Return the (X, Y) coordinate for the center point of the cell that contains the specified text.  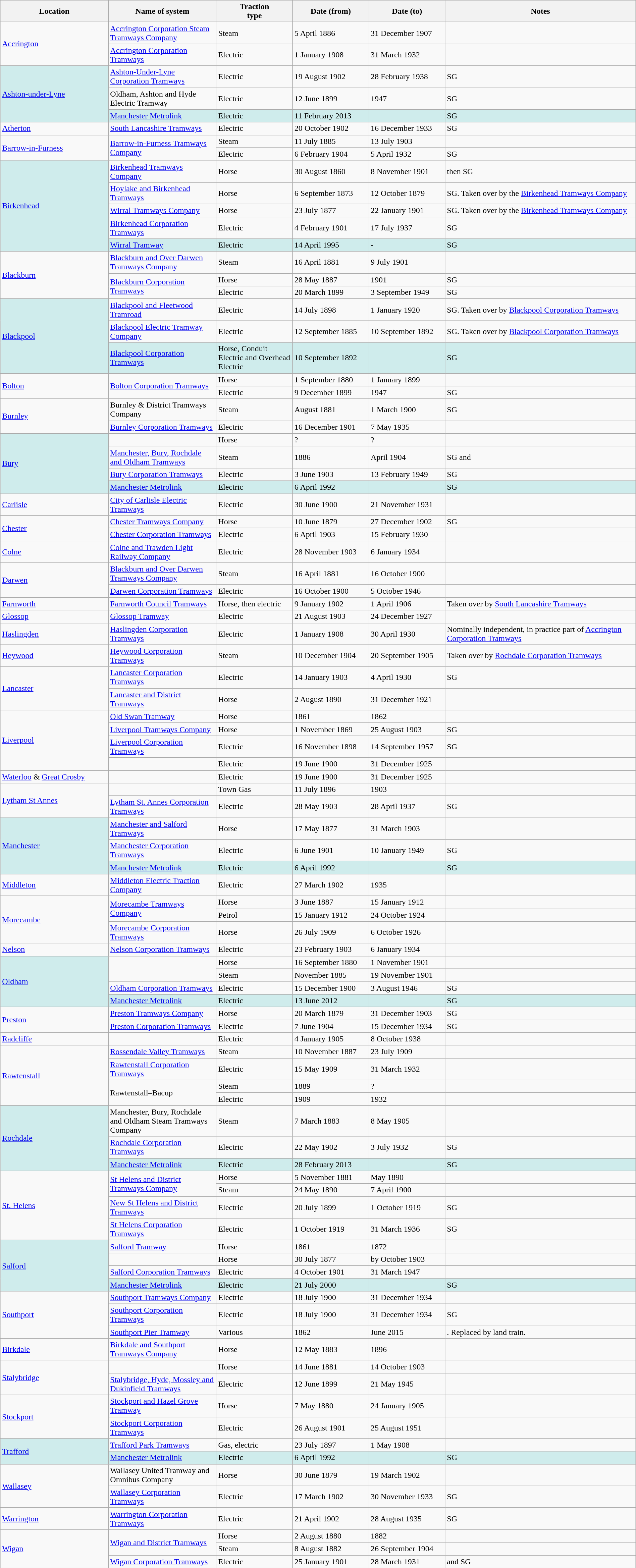
April 1904 (407, 457)
6 October 1926 (407, 932)
Salford Tramway (162, 1246)
1901 (407, 280)
24 December 1927 (407, 616)
10 December 1904 (331, 655)
Rossendale Valley Tramways (162, 1052)
19 August 1902 (331, 76)
10 November 1887 (331, 1052)
22 May 1902 (331, 1147)
7 March 1883 (331, 1121)
Stalybridge (54, 1378)
1932 (407, 1099)
Trafford (54, 1451)
Oldham Corporation Tramways (162, 988)
St. Helens (54, 1205)
Wirral Tramway (162, 245)
30 April 1930 (407, 634)
Rochdale Corporation Tramways (162, 1147)
5 April 1932 (407, 154)
9 January 1902 (331, 604)
Heywood (54, 655)
City of Carlisle Electric Tramways (162, 504)
21 April 1902 (331, 1519)
30 June 1900 (331, 504)
7 May 1935 (407, 427)
Stalybridge, Hyde, Mossley and Dukinfield Tramways (162, 1384)
21 August 1903 (331, 616)
23 July 1897 (331, 1445)
Ashton-Under-Lyne Corporation Tramways (162, 76)
SG and (540, 457)
Notes (540, 11)
15 February 1930 (407, 535)
Manchester, Bury, Rochdale and Oldham Tramways (162, 457)
1882 (407, 1536)
23 July 1877 (331, 210)
Burnley & District Tramways Company (162, 410)
26 September 1904 (407, 1549)
Birkdale and Southport Tramways Company (162, 1350)
14 January 1903 (331, 678)
Warrington (54, 1519)
30 June 1879 (331, 1475)
28 May 1903 (331, 807)
Birkenhead (54, 206)
1909 (331, 1099)
6 April 1903 (331, 535)
16 November 1898 (331, 747)
Stockport and Hazel Grove Tramway (162, 1406)
20 July 1899 (331, 1207)
Petrol (254, 915)
and SG (540, 1561)
28 April 1937 (407, 807)
Preston (54, 1020)
4 April 1930 (407, 678)
Rochdale (54, 1138)
Wallasey (54, 1486)
Nelson (54, 950)
Chester (54, 528)
3 September 1949 (407, 292)
20 October 1902 (331, 128)
1 March 1900 (407, 410)
Hoylake and Birkenhead Tramways (162, 193)
Birkenhead Tramways Company (162, 171)
Lytham St. Annes Corporation Tramways (162, 807)
16 December 1933 (407, 128)
Blackpool (54, 336)
Morecambe (54, 920)
31 March 1903 (407, 828)
Manchester Corporation Tramways (162, 851)
Darwen (54, 580)
Southport Corporation Tramways (162, 1315)
20 September 1905 (407, 655)
1896 (407, 1350)
1872 (407, 1246)
South Lancashire Tramways (162, 128)
Date (to) (407, 11)
28 August 1935 (407, 1519)
6 September 1873 (331, 193)
30 July 1877 (331, 1259)
31 December 1907 (407, 33)
3 August 1946 (407, 988)
Horse, then electric (254, 604)
19 November 1901 (407, 975)
21 May 1945 (407, 1384)
1889 (331, 1086)
14 July 1898 (331, 310)
3 June 1887 (331, 902)
Manchester (54, 846)
28 May 1887 (331, 280)
24 May 1890 (331, 1190)
Haslingden (54, 634)
Radcliffe (54, 1039)
6 February 1904 (331, 154)
28 November 1903 (331, 552)
12 October 1879 (407, 193)
Ashton-under-Lyne (54, 94)
. Replaced by land train. (540, 1332)
Salford (54, 1265)
8 August 1882 (331, 1549)
Old Swan Tramway (162, 716)
Darwen Corporation Tramways (162, 591)
Liverpool Tramways Company (162, 729)
25 August 1903 (407, 729)
Gas, electric (254, 1445)
Glossop Tramway (162, 616)
30 November 1933 (407, 1497)
Chester Corporation Tramways (162, 535)
26 July 1909 (331, 932)
Wallasey United Tramway and Omnibus Company (162, 1475)
Farnworth Council Tramways (162, 604)
Accrington Corporation Steam Tramways Company (162, 33)
Stockport (54, 1417)
12 May 1883 (331, 1350)
Glossop (54, 616)
11 February 2013 (331, 116)
13 June 2012 (331, 1001)
8 October 1938 (407, 1039)
20 March 1899 (331, 292)
Colne and Trawden Light Railway Company (162, 552)
by October 1903 (407, 1259)
Location (54, 11)
1886 (331, 457)
Birkenhead Corporation Tramways (162, 227)
Oldham, Ashton and Hyde Electric Tramway (162, 99)
4 February 1901 (331, 227)
31 March 1947 (407, 1272)
28 February 1938 (407, 76)
Manchester, Bury, Rochdale and Oldham Steam Tramways Company (162, 1121)
1 April 1906 (407, 604)
Taken over by South Lancashire Tramways (540, 604)
17 March 1902 (331, 1497)
3 July 1932 (407, 1147)
Bury Corporation Tramways (162, 474)
Manchester and Salford Tramways (162, 828)
4 January 1905 (331, 1039)
11 July 1896 (331, 790)
- (407, 245)
St Helens Corporation Tramways (162, 1229)
19 March 1902 (407, 1475)
Liverpool Corporation Tramways (162, 747)
21 November 1931 (407, 504)
St Helens and District Tramways Company (162, 1184)
Oldham (54, 981)
8 November 1901 (407, 171)
Colne (54, 552)
13 July 1903 (407, 141)
22 January 1901 (407, 210)
15 December 1900 (331, 988)
Town Gas (254, 790)
Stockport Corporation Tramways (162, 1427)
14 October 1903 (407, 1367)
4 October 1901 (331, 1272)
Wigan and District Tramways (162, 1542)
16 December 1901 (331, 427)
3 June 1903 (331, 474)
7 April 1900 (407, 1190)
Rawtenstall Corporation Tramways (162, 1069)
August 1881 (331, 410)
Middleton Electric Traction Company (162, 885)
Barrow-in-Furness Tramways Company (162, 148)
28 March 1931 (407, 1561)
Wallasey Corporation Tramways (162, 1497)
Tractiontype (254, 11)
Blackpool Corporation Tramways (162, 358)
24 October 1924 (407, 915)
27 December 1902 (407, 522)
Haslingden Corporation Tramways (162, 634)
Farnworth (54, 604)
25 January 1901 (331, 1561)
Accrington (54, 44)
Name of system (162, 11)
Bolton Corporation Tramways (162, 386)
2 August 1880 (331, 1536)
Horse, Conduit Electric and Overhead Electric (254, 358)
Warrington Corporation Tramways (162, 1519)
6 June 1901 (331, 851)
Burnley Corporation Tramways (162, 427)
Middleton (54, 885)
7 May 1880 (331, 1406)
Wigan Corporation Tramways (162, 1561)
May 1890 (407, 1177)
Date (from) (331, 11)
25 August 1951 (407, 1427)
1935 (407, 885)
Morecambe Tramways Company (162, 909)
Preston Tramways Company (162, 1013)
Lancaster and District Tramways (162, 699)
Salford Corporation Tramways (162, 1272)
Lancaster (54, 688)
Accrington Corporation Tramways (162, 55)
Southport Tramways Company (162, 1298)
17 May 1877 (331, 828)
5 October 1946 (407, 591)
10 January 1949 (407, 851)
20 March 1879 (331, 1013)
New St Helens and District Tramways (162, 1207)
Southport (54, 1315)
1 January 1920 (407, 310)
21 July 2000 (331, 1285)
Preston Corporation Tramways (162, 1026)
14 September 1957 (407, 747)
9 July 1901 (407, 262)
Blackburn Corporation Tramways (162, 286)
14 April 1995 (331, 245)
Carlisle (54, 504)
30 August 1860 (331, 171)
7 June 1904 (331, 1026)
31 March 1936 (407, 1229)
Bury (54, 464)
23 July 1909 (407, 1052)
Taken over by Rochdale Corporation Tramways (540, 655)
17 July 1937 (407, 227)
Waterloo & Great Crosby (54, 776)
31 December 1921 (407, 699)
Liverpool (54, 740)
Various (254, 1332)
Blackburn (54, 275)
31 December 1903 (407, 1013)
Wirral Tramways Company (162, 210)
then SG (540, 171)
28 February 2013 (331, 1165)
1903 (407, 790)
1 January 1899 (407, 380)
Atherton (54, 128)
Lytham St Annes (54, 800)
1 November 1869 (331, 729)
Nominally independent, in practice part of Accrington Corporation Tramways (540, 634)
Heywood Corporation Tramways (162, 655)
Lancaster Corporation Tramways (162, 678)
1 November 1901 (407, 962)
9 December 1899 (331, 392)
Morecambe Corporation Tramways (162, 932)
Rawtenstall–Bacup (162, 1093)
23 February 1903 (331, 950)
15 May 1909 (331, 1069)
Barrow-in-Furness (54, 148)
Rawtenstall (54, 1075)
November 1885 (331, 975)
Wigan (54, 1549)
16 September 1880 (331, 962)
12 September 1885 (331, 331)
Bolton (54, 386)
27 March 1902 (331, 885)
8 May 1905 (407, 1121)
11 July 1885 (331, 141)
Southport Pier Tramway (162, 1332)
Chester Tramways Company (162, 522)
Birkdale (54, 1350)
13 February 1949 (407, 474)
Trafford Park Tramways (162, 1445)
14 June 1881 (331, 1367)
2 August 1890 (331, 699)
1 September 1880 (331, 380)
5 November 1881 (331, 1177)
Nelson Corporation Tramways (162, 950)
Blackpool and Fleetwood Tramroad (162, 310)
15 December 1934 (407, 1026)
June 2015 (407, 1332)
26 August 1901 (331, 1427)
1 May 1908 (407, 1445)
5 April 1886 (331, 33)
Burnley (54, 416)
24 January 1905 (407, 1406)
Blackpool Electric Tramway Company (162, 331)
10 June 1879 (331, 522)
